Determine the [X, Y] coordinate at the center of the cell enclosing the given text.  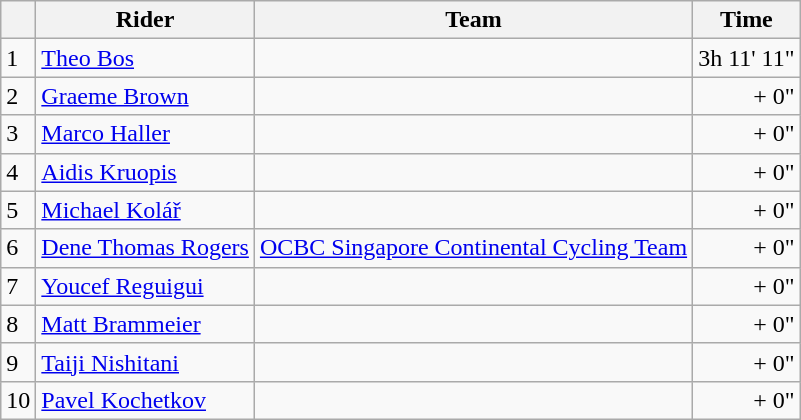
10 [18, 400]
Dene Thomas Rogers [146, 248]
Michael Kolář [146, 210]
3h 11' 11" [746, 58]
Theo Bos [146, 58]
OCBC Singapore Continental Cycling Team [473, 248]
6 [18, 248]
Graeme Brown [146, 96]
Time [746, 20]
Aidis Kruopis [146, 172]
Youcef Reguigui [146, 286]
5 [18, 210]
Marco Haller [146, 134]
7 [18, 286]
2 [18, 96]
3 [18, 134]
Taiji Nishitani [146, 362]
9 [18, 362]
4 [18, 172]
Team [473, 20]
8 [18, 324]
Pavel Kochetkov [146, 400]
Matt Brammeier [146, 324]
Rider [146, 20]
1 [18, 58]
